Detect which cell encompasses the target text, then output its (X, Y) center coordinate. 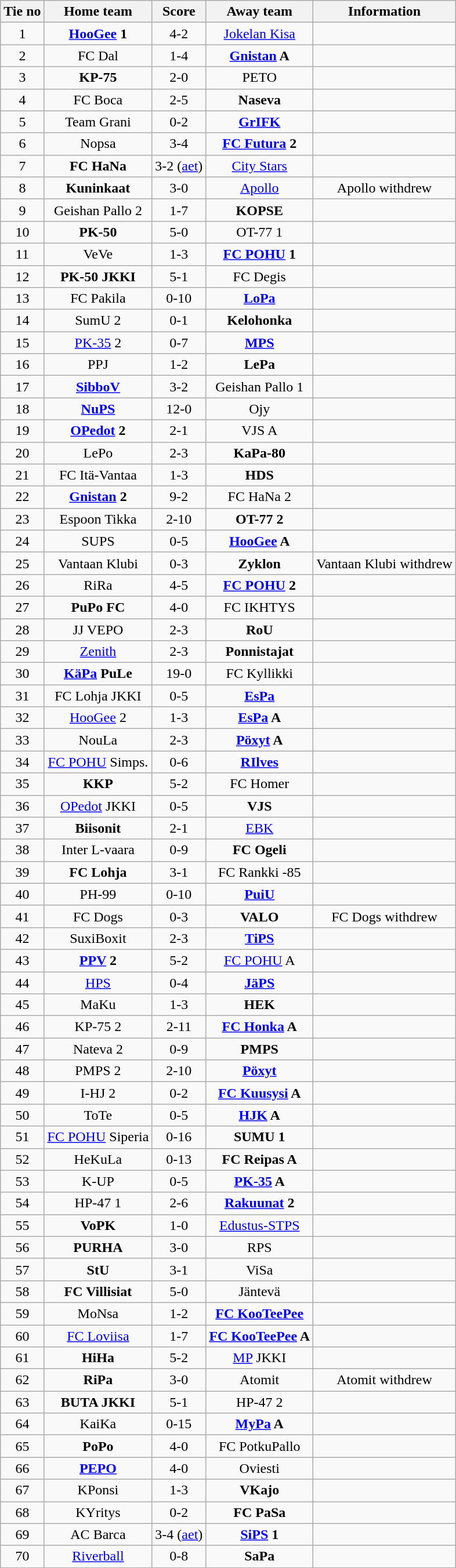
PURHA (98, 1247)
1-4 (179, 56)
FC Dal (98, 56)
36 (22, 806)
Vantaan Klubi withdrew (385, 563)
Kuninkaat (98, 188)
VoPK (98, 1225)
40 (22, 894)
43 (22, 960)
10 (22, 232)
FC Homer (260, 784)
HiHa (98, 1358)
3-4 (aet) (179, 1534)
Jäntevä (260, 1291)
EsPa A (260, 718)
SibboV (98, 387)
StU (98, 1269)
Biisonit (98, 828)
VJS A (260, 431)
2 (22, 56)
PMPS 2 (98, 1071)
FC Pakila (98, 299)
44 (22, 983)
NuPS (98, 409)
17 (22, 387)
Ojy (260, 409)
PPJ (98, 365)
38 (22, 850)
EBK (260, 828)
Apollo (260, 188)
20 (22, 453)
KKP (98, 784)
Riverball (98, 1556)
69 (22, 1534)
0-8 (179, 1556)
Vantaan Klubi (98, 563)
0-6 (179, 762)
19 (22, 431)
4-2 (179, 34)
HJK A (260, 1115)
27 (22, 607)
2-6 (179, 1203)
31 (22, 696)
Pöxyt (260, 1071)
2-11 (179, 1027)
FC PaSa (260, 1512)
Away team (260, 12)
Gnistan 2 (98, 497)
52 (22, 1159)
0-4 (179, 983)
PK-35 2 (98, 343)
50 (22, 1115)
2-5 (179, 100)
22 (22, 497)
OPedot JKKI (98, 806)
Jokelan Kisa (260, 34)
33 (22, 740)
Pöxyt A (260, 740)
Gnistan A (260, 56)
FC HaNa 2 (260, 497)
MaKu (98, 1005)
I-HJ 2 (98, 1093)
6 (22, 144)
RoU (260, 629)
67 (22, 1490)
BUTA JKKI (98, 1402)
35 (22, 784)
18 (22, 409)
Home team (98, 12)
RIlves (260, 762)
FC Itä-Vantaa (98, 475)
OT-77 1 (260, 232)
3-4 (179, 144)
MoNsa (98, 1313)
2-0 (179, 78)
5 (22, 122)
PMPS (260, 1049)
34 (22, 762)
70 (22, 1556)
FC IKHTYS (260, 607)
Score (179, 12)
FC Boca (98, 100)
PEPO (98, 1468)
42 (22, 938)
9-2 (179, 497)
AC Barca (98, 1534)
13 (22, 299)
FC Reipas A (260, 1159)
24 (22, 541)
3-2 (179, 387)
PK-50 JKKI (98, 277)
VeVe (98, 254)
Nopsa (98, 144)
39 (22, 872)
Tie no (22, 12)
VJS (260, 806)
65 (22, 1446)
1 (22, 34)
FC KooTeePee A (260, 1335)
Geishan Pallo 1 (260, 387)
Geishan Pallo 2 (98, 210)
Inter L-vaara (98, 850)
FC POHU Siperia (98, 1137)
8 (22, 188)
OPedot 2 (98, 431)
Oviesti (260, 1468)
JJ VEPO (98, 629)
PK-35 A (260, 1181)
City Stars (260, 166)
VKajo (260, 1490)
PK-50 (98, 232)
FC POHU 1 (260, 254)
28 (22, 629)
15 (22, 343)
0-16 (179, 1137)
59 (22, 1313)
LePo (98, 453)
37 (22, 828)
11 (22, 254)
FC Honka A (260, 1027)
KYritys (98, 1512)
KaiKa (98, 1424)
14 (22, 321)
45 (22, 1005)
Edustus-STPS (260, 1225)
56 (22, 1247)
4 (22, 100)
PuiU (260, 894)
HP-47 2 (260, 1402)
Nateva 2 (98, 1049)
3 (22, 78)
MP JKKI (260, 1358)
68 (22, 1512)
55 (22, 1225)
PETO (260, 78)
58 (22, 1291)
KOPSE (260, 210)
51 (22, 1137)
KP-75 2 (98, 1027)
NouLa (98, 740)
0-13 (179, 1159)
ViSa (260, 1269)
HeKuLa (98, 1159)
Team Grani (98, 122)
FC POHU A (260, 960)
HP-47 1 (98, 1203)
HooGee 2 (98, 718)
30 (22, 674)
57 (22, 1269)
JäPS (260, 983)
23 (22, 519)
FC Villisiat (98, 1291)
1-0 (179, 1225)
41 (22, 916)
FC Lohja JKKI (98, 696)
63 (22, 1402)
RPS (260, 1247)
SUMU 1 (260, 1137)
12-0 (179, 409)
KäPa PuLe (98, 674)
KP-75 (98, 78)
FC Lohja (98, 872)
HDS (260, 475)
53 (22, 1181)
ToTe (98, 1115)
21 (22, 475)
FC Ogeli (260, 850)
LoPa (260, 299)
Espoon Tikka (98, 519)
Zenith (98, 652)
RiPa (98, 1380)
66 (22, 1468)
48 (22, 1071)
Naseva (260, 100)
26 (22, 585)
Atomit (260, 1380)
KPonsi (98, 1490)
VALO (260, 916)
25 (22, 563)
16 (22, 365)
FC Dogs withdrew (385, 916)
LePa (260, 365)
GrIFK (260, 122)
MPS (260, 343)
0-1 (179, 321)
PPV 2 (98, 960)
0-15 (179, 1424)
FC POHU 2 (260, 585)
Zyklon (260, 563)
62 (22, 1380)
HEK (260, 1005)
SUPS (98, 541)
Atomit withdrew (385, 1380)
Kelohonka (260, 321)
TiPS (260, 938)
SiPS 1 (260, 1534)
PoPo (98, 1446)
SuxiBoxit (98, 938)
54 (22, 1203)
FC KooTeePee (260, 1313)
Ponnistajat (260, 652)
PH-99 (98, 894)
FC Kuusysi A (260, 1093)
FC Futura 2 (260, 144)
3-2 (aet) (179, 166)
FC POHU Simps. (98, 762)
RiRa (98, 585)
60 (22, 1335)
FC HaNa (98, 166)
Apollo withdrew (385, 188)
49 (22, 1093)
KaPa-80 (260, 453)
Information (385, 12)
FC Dogs (98, 916)
32 (22, 718)
FC Rankki -85 (260, 872)
12 (22, 277)
SumU 2 (98, 321)
FC Loviisa (98, 1335)
EsPa (260, 696)
HooGee 1 (98, 34)
4-5 (179, 585)
9 (22, 210)
FC Kyllikki (260, 674)
61 (22, 1358)
64 (22, 1424)
47 (22, 1049)
Rakuunat 2 (260, 1203)
46 (22, 1027)
FC PotkuPallo (260, 1446)
SaPa (260, 1556)
PuPo FC (98, 607)
FC Degis (260, 277)
0-7 (179, 343)
7 (22, 166)
HooGee A (260, 541)
K-UP (98, 1181)
OT-77 2 (260, 519)
MyPa A (260, 1424)
29 (22, 652)
19-0 (179, 674)
HPS (98, 983)
